From the cell containing the given text, extract its center point as (x, y) coordinate. 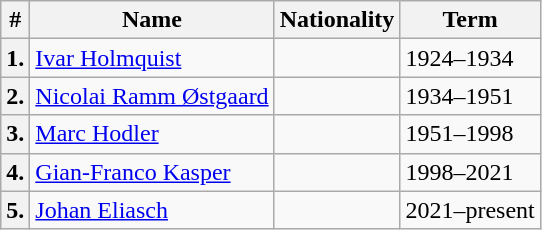
1. (16, 58)
2. (16, 96)
Ivar Holmquist (152, 58)
1951–1998 (470, 134)
1924–1934 (470, 58)
Marc Hodler (152, 134)
Nicolai Ramm Østgaard (152, 96)
1934–1951 (470, 96)
Johan Eliasch (152, 210)
Nationality (337, 20)
Term (470, 20)
# (16, 20)
5. (16, 210)
Name (152, 20)
1998–2021 (470, 172)
Gian-Franco Kasper (152, 172)
4. (16, 172)
2021–present (470, 210)
3. (16, 134)
